Identify which cell holds the provided text, then report its [x, y] central coordinate. 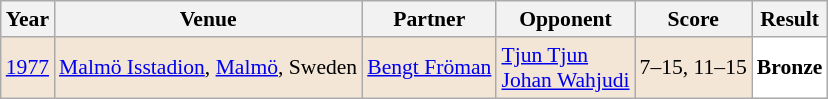
Year [28, 19]
Malmö Isstadion, Malmö, Sweden [208, 68]
Opponent [565, 19]
Bengt Fröman [429, 68]
7–15, 11–15 [694, 68]
Partner [429, 19]
Bronze [790, 68]
1977 [28, 68]
Score [694, 19]
Venue [208, 19]
Tjun Tjun Johan Wahjudi [565, 68]
Result [790, 19]
